Search for the cell housing the specified text and yield its (X, Y) center coordinate. 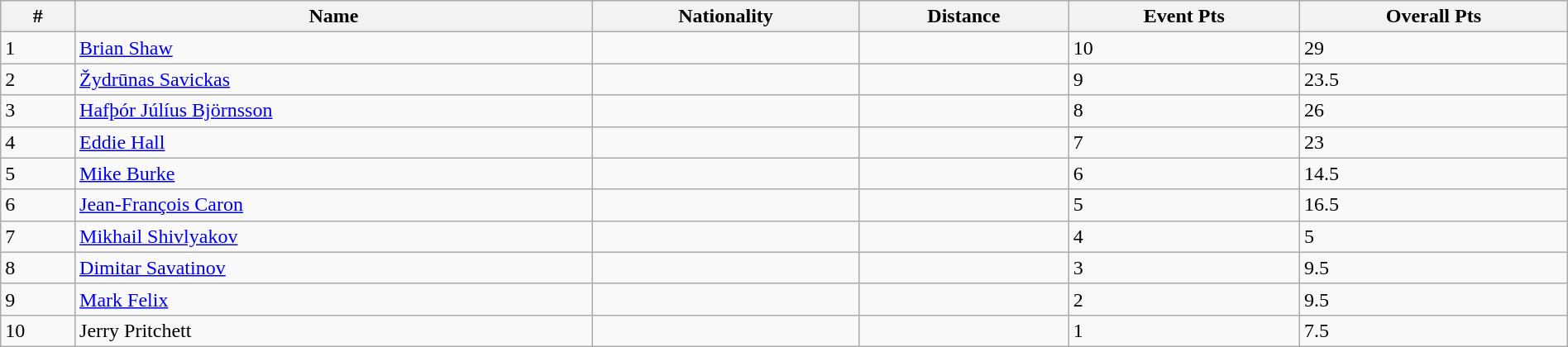
Jerry Pritchett (334, 330)
Mike Burke (334, 173)
29 (1434, 48)
Mikhail Shivlyakov (334, 236)
Mark Felix (334, 299)
Overall Pts (1434, 17)
Eddie Hall (334, 142)
14.5 (1434, 173)
16.5 (1434, 205)
Žydrūnas Savickas (334, 79)
# (38, 17)
Hafþór Júlíus Björnsson (334, 111)
Brian Shaw (334, 48)
26 (1434, 111)
7.5 (1434, 330)
23.5 (1434, 79)
Nationality (726, 17)
Name (334, 17)
Event Pts (1184, 17)
23 (1434, 142)
Jean-François Caron (334, 205)
Dimitar Savatinov (334, 268)
Distance (964, 17)
